Return the (x, y) coordinate for the center point of the cell that contains the specified text.  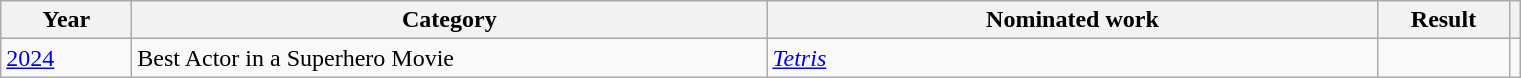
Result (1444, 20)
Category (450, 20)
Tetris (1072, 58)
Year (66, 20)
Nominated work (1072, 20)
Best Actor in a Superhero Movie (450, 58)
2024 (66, 58)
